Provide the (x, y) coordinate of the cell's center where the given text is located.  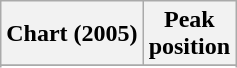
Chart (2005) (72, 34)
Peakposition (189, 34)
